Provide the [X, Y] coordinate of the cell's center where the given text is located.  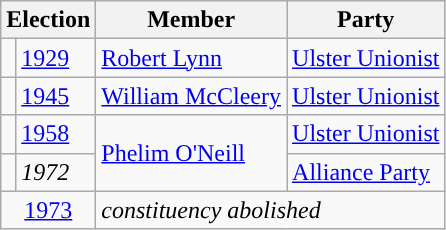
Robert Lynn [192, 58]
Party [366, 20]
1929 [56, 58]
constituency abolished [270, 210]
Phelim O'Neill [192, 153]
1973 [48, 210]
Alliance Party [366, 172]
1972 [56, 172]
Member [192, 20]
1958 [56, 134]
William McCleery [192, 96]
Election [48, 20]
1945 [56, 96]
